Detect which cell encompasses the target text, then output its (X, Y) center coordinate. 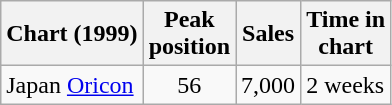
2 weeks (346, 85)
Peakposition (189, 34)
Chart (1999) (72, 34)
Time inchart (346, 34)
56 (189, 85)
7,000 (268, 85)
Japan Oricon (72, 85)
Sales (268, 34)
